Determine the [x, y] coordinate at the center of the cell enclosing the given text.  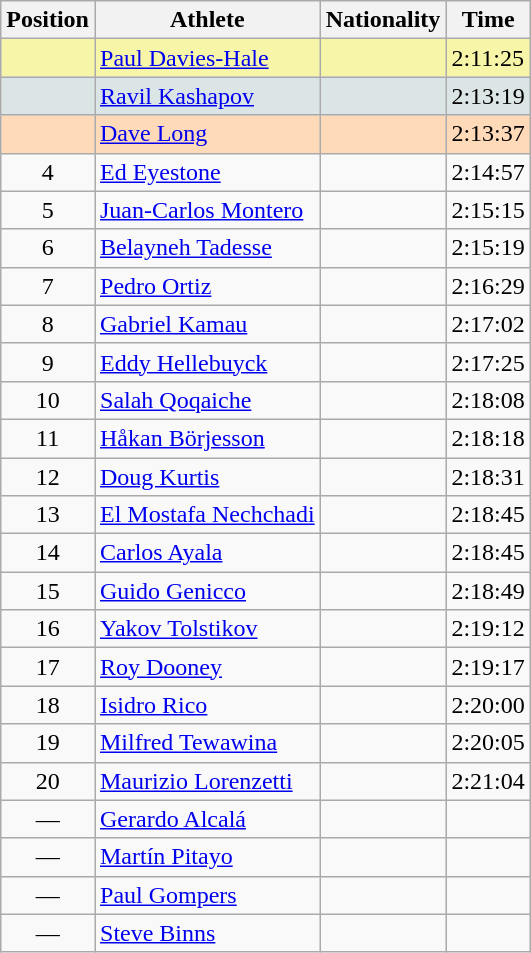
2:13:37 [488, 134]
Carlos Ayala [207, 553]
El Mostafa Nechchadi [207, 515]
14 [48, 553]
2:21:04 [488, 781]
4 [48, 172]
2:16:29 [488, 286]
11 [48, 438]
2:17:02 [488, 324]
2:14:57 [488, 172]
Gerardo Alcalá [207, 819]
Position [48, 20]
Doug Kurtis [207, 477]
Ravil Kashapov [207, 96]
2:18:18 [488, 438]
Roy Dooney [207, 667]
20 [48, 781]
Martín Pitayo [207, 857]
Nationality [383, 20]
Maurizio Lorenzetti [207, 781]
9 [48, 362]
Salah Qoqaiche [207, 400]
Håkan Börjesson [207, 438]
Milfred Tewawina [207, 743]
Dave Long [207, 134]
2:19:12 [488, 629]
2:15:15 [488, 210]
18 [48, 705]
6 [48, 248]
2:18:08 [488, 400]
Isidro Rico [207, 705]
Steve Binns [207, 933]
2:13:19 [488, 96]
Time [488, 20]
5 [48, 210]
Juan-Carlos Montero [207, 210]
8 [48, 324]
16 [48, 629]
2:18:49 [488, 591]
2:20:00 [488, 705]
Paul Gompers [207, 895]
19 [48, 743]
2:15:19 [488, 248]
2:11:25 [488, 58]
13 [48, 515]
Paul Davies-Hale [207, 58]
2:19:17 [488, 667]
Athlete [207, 20]
Guido Genicco [207, 591]
2:20:05 [488, 743]
Eddy Hellebuyck [207, 362]
7 [48, 286]
2:17:25 [488, 362]
Gabriel Kamau [207, 324]
Belayneh Tadesse [207, 248]
2:18:31 [488, 477]
Ed Eyestone [207, 172]
12 [48, 477]
Yakov Tolstikov [207, 629]
17 [48, 667]
Pedro Ortiz [207, 286]
15 [48, 591]
10 [48, 400]
